From the cell containing the given text, extract its center point as (X, Y) coordinate. 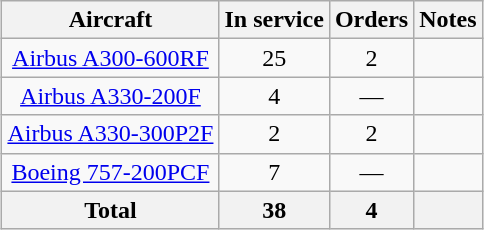
38 (274, 210)
Aircraft (110, 20)
Total (110, 210)
Airbus A330-200F (110, 96)
25 (274, 58)
Airbus A300-600RF (110, 58)
Boeing 757-200PCF (110, 172)
7 (274, 172)
In service (274, 20)
Orders (371, 20)
Notes (448, 20)
Airbus A330-300P2F (110, 134)
